Scan for the cell matching the given text and deliver its [x, y] coordinate at center. 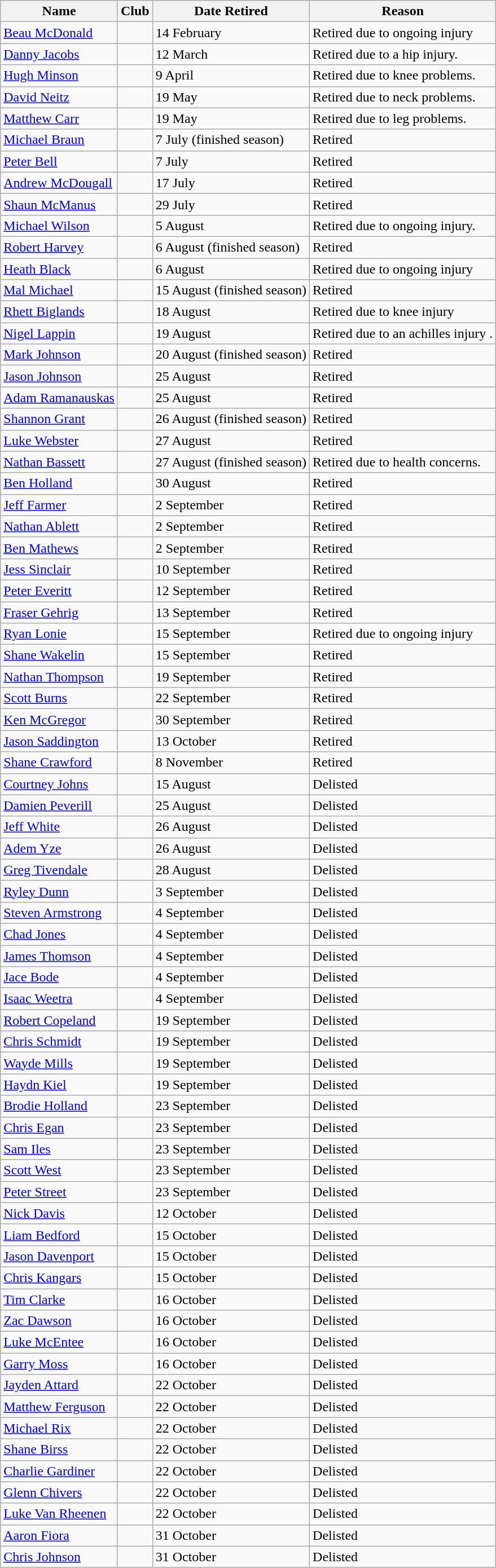
Andrew McDougall [59, 183]
Garry Moss [59, 1364]
James Thomson [59, 956]
Scott West [59, 1170]
Retired due to an achilles injury . [403, 333]
27 August (finished season) [231, 462]
Peter Street [59, 1192]
David Neitz [59, 97]
Ben Holland [59, 483]
Robert Copeland [59, 1020]
18 August [231, 312]
Matthew Ferguson [59, 1407]
Liam Bedford [59, 1235]
Shane Wakelin [59, 655]
Brodie Holland [59, 1106]
Michael Braun [59, 140]
Michael Wilson [59, 226]
Retired due to knee injury [403, 312]
12 March [231, 54]
Steven Armstrong [59, 913]
29 July [231, 204]
Jess Sinclair [59, 569]
Chris Schmidt [59, 1042]
Adem Yze [59, 848]
Retired due to leg problems. [403, 118]
3 September [231, 891]
28 August [231, 870]
Ken McGregor [59, 720]
15 August (finished season) [231, 290]
Wayde Mills [59, 1063]
Jayden Attard [59, 1385]
5 August [231, 226]
Ryley Dunn [59, 891]
Tim Clarke [59, 1299]
Matthew Carr [59, 118]
Rhett Biglands [59, 312]
Chad Jones [59, 934]
Jason Davenport [59, 1256]
8 November [231, 763]
12 September [231, 591]
Courtney Johns [59, 784]
Peter Everitt [59, 591]
17 July [231, 183]
Luke McEntee [59, 1342]
Fraser Gehrig [59, 612]
6 August [231, 269]
Hugh Minson [59, 76]
Retired due to neck problems. [403, 97]
Shannon Grant [59, 419]
Isaac Weetra [59, 999]
Charlie Gardiner [59, 1471]
Jeff White [59, 827]
Zac Dawson [59, 1321]
9 April [231, 76]
12 October [231, 1213]
Adam Ramanauskas [59, 398]
Jeff Farmer [59, 505]
Peter Bell [59, 161]
27 August [231, 441]
Damien Peverill [59, 805]
15 August [231, 784]
19 August [231, 333]
Shaun McManus [59, 204]
20 August (finished season) [231, 355]
Retired due to knee problems. [403, 76]
Danny Jacobs [59, 54]
26 August (finished season) [231, 419]
Retired due to ongoing injury. [403, 226]
Robert Harvey [59, 247]
30 September [231, 720]
6 August (finished season) [231, 247]
Scott Burns [59, 698]
Retired due to health concerns. [403, 462]
10 September [231, 569]
Nigel Lappin [59, 333]
Aaron Fiora [59, 1535]
13 October [231, 741]
Shane Crawford [59, 763]
Luke Webster [59, 441]
Name [59, 11]
Ben Mathews [59, 548]
Mal Michael [59, 290]
Date Retired [231, 11]
Retired due to a hip injury. [403, 54]
Nathan Thompson [59, 677]
Reason [403, 11]
Chris Kangars [59, 1278]
Greg Tivendale [59, 870]
7 July [231, 161]
Chris Egan [59, 1127]
Mark Johnson [59, 355]
Heath Black [59, 269]
Ryan Lonie [59, 634]
14 February [231, 33]
Glenn Chivers [59, 1492]
Luke Van Rheenen [59, 1514]
Nick Davis [59, 1213]
30 August [231, 483]
Club [135, 11]
Jason Saddington [59, 741]
Nathan Ablett [59, 526]
13 September [231, 612]
Jace Bode [59, 977]
7 July (finished season) [231, 140]
Jason Johnson [59, 376]
Sam Iles [59, 1149]
22 September [231, 698]
Chris Johnson [59, 1557]
Shane Birss [59, 1450]
Beau McDonald [59, 33]
Nathan Bassett [59, 462]
Haydn Kiel [59, 1085]
Michael Rix [59, 1428]
